Determine the (X, Y) coordinate at the center of the cell enclosing the given text.  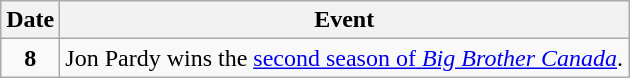
8 (30, 58)
Jon Pardy wins the second season of Big Brother Canada. (344, 58)
Date (30, 20)
Event (344, 20)
